From the cell containing the given text, extract its center point as (X, Y) coordinate. 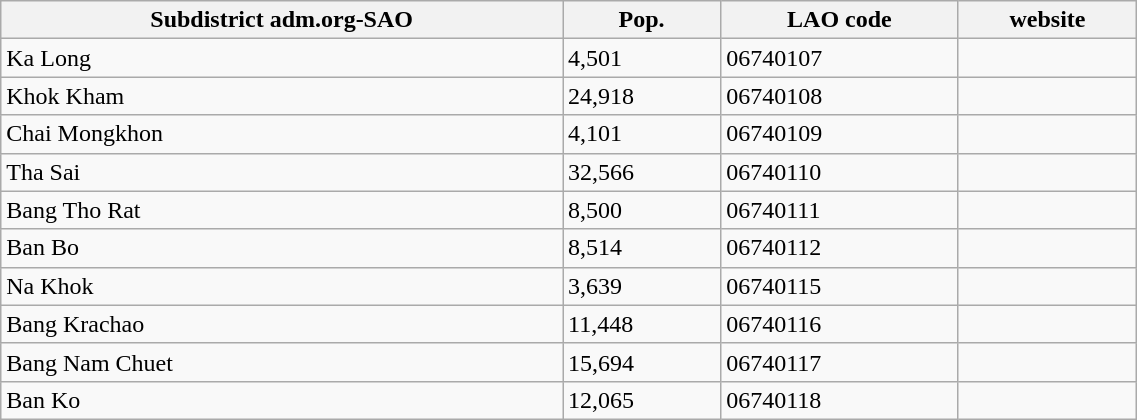
12,065 (642, 400)
06740111 (840, 210)
Chai Mongkhon (282, 134)
06740109 (840, 134)
4,501 (642, 58)
06740107 (840, 58)
06740110 (840, 172)
06740118 (840, 400)
Na Khok (282, 286)
Khok Kham (282, 96)
Pop. (642, 20)
15,694 (642, 362)
LAO code (840, 20)
24,918 (642, 96)
Ban Ko (282, 400)
06740115 (840, 286)
Subdistrict adm.org-SAO (282, 20)
06740117 (840, 362)
8,500 (642, 210)
Bang Krachao (282, 324)
8,514 (642, 248)
Ka Long (282, 58)
11,448 (642, 324)
Bang Tho Rat (282, 210)
32,566 (642, 172)
website (1048, 20)
Bang Nam Chuet (282, 362)
3,639 (642, 286)
06740112 (840, 248)
Tha Sai (282, 172)
06740108 (840, 96)
06740116 (840, 324)
Ban Bo (282, 248)
4,101 (642, 134)
